Return the [X, Y] coordinate for the center point of the cell that contains the specified text.  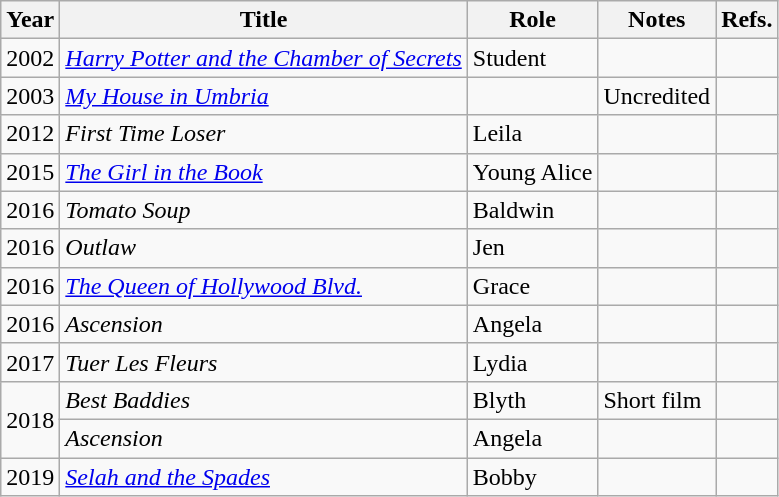
2015 [30, 172]
Young Alice [532, 172]
Leila [532, 134]
Short film [657, 400]
Baldwin [532, 210]
Jen [532, 248]
Blyth [532, 400]
2012 [30, 134]
My House in Umbria [264, 96]
Harry Potter and the Chamber of Secrets [264, 58]
Tuer Les Fleurs [264, 362]
2019 [30, 477]
Refs. [747, 20]
Selah and the Spades [264, 477]
2002 [30, 58]
Outlaw [264, 248]
First Time Loser [264, 134]
Role [532, 20]
Lydia [532, 362]
Best Baddies [264, 400]
Year [30, 20]
Notes [657, 20]
The Girl in the Book [264, 172]
2017 [30, 362]
Uncredited [657, 96]
Title [264, 20]
Bobby [532, 477]
Tomato Soup [264, 210]
Student [532, 58]
2018 [30, 419]
2003 [30, 96]
The Queen of Hollywood Blvd. [264, 286]
Grace [532, 286]
